Scan for the cell matching the given text and deliver its (X, Y) coordinate at center. 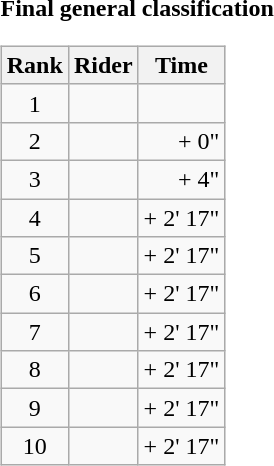
5 (34, 256)
3 (34, 179)
1 (34, 103)
10 (34, 446)
Rider (103, 65)
+ 0" (182, 141)
6 (34, 294)
8 (34, 370)
Rank (34, 65)
7 (34, 332)
+ 4" (182, 179)
2 (34, 141)
Time (182, 65)
4 (34, 217)
9 (34, 408)
